Pinpoint the cell where the given text exists, returning its (X, Y) midpoint coordinate. 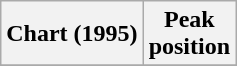
Peakposition (189, 34)
Chart (1995) (72, 34)
